Extract the [x, y] coordinate from the center of the cell holding the provided text.  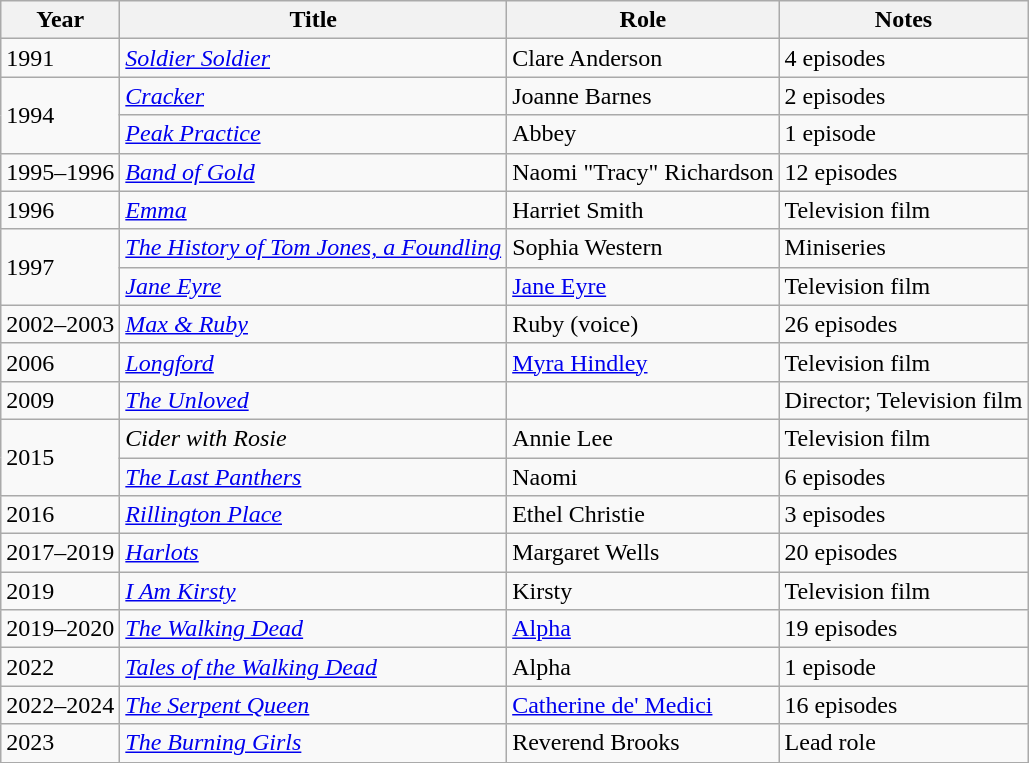
2006 [60, 362]
Joanne Barnes [643, 96]
Naomi [643, 477]
Abbey [643, 134]
2017–2019 [60, 553]
2019 [60, 591]
Harlots [314, 553]
2 episodes [904, 96]
2009 [60, 400]
Reverend Brooks [643, 743]
Miniseries [904, 248]
2015 [60, 457]
Margaret Wells [643, 553]
Catherine de' Medici [643, 705]
Emma [314, 210]
Year [60, 20]
12 episodes [904, 172]
I Am Kirsty [314, 591]
Harriet Smith [643, 210]
Naomi "Tracy" Richardson [643, 172]
Ethel Christie [643, 515]
Clare Anderson [643, 58]
Annie Lee [643, 438]
6 episodes [904, 477]
2002–2003 [60, 324]
Longford [314, 362]
The History of Tom Jones, a Foundling [314, 248]
Cracker [314, 96]
1995–1996 [60, 172]
2023 [60, 743]
The Last Panthers [314, 477]
Rillington Place [314, 515]
Tales of the Walking Dead [314, 667]
Title [314, 20]
Peak Practice [314, 134]
Sophia Western [643, 248]
Band of Gold [314, 172]
2016 [60, 515]
Cider with Rosie [314, 438]
2019–2020 [60, 629]
The Burning Girls [314, 743]
Max & Ruby [314, 324]
20 episodes [904, 553]
The Serpent Queen [314, 705]
1991 [60, 58]
19 episodes [904, 629]
Role [643, 20]
The Walking Dead [314, 629]
2022–2024 [60, 705]
1997 [60, 267]
Ruby (voice) [643, 324]
Soldier Soldier [314, 58]
The Unloved [314, 400]
Kirsty [643, 591]
3 episodes [904, 515]
Director; Television film [904, 400]
16 episodes [904, 705]
Notes [904, 20]
Lead role [904, 743]
2022 [60, 667]
4 episodes [904, 58]
1994 [60, 115]
Myra Hindley [643, 362]
26 episodes [904, 324]
1996 [60, 210]
